For the text-containing cell, return its midpoint in [X, Y] coordinate format. 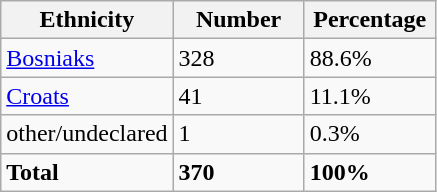
other/undeclared [87, 134]
41 [238, 96]
Total [87, 172]
0.3% [370, 134]
Ethnicity [87, 20]
Bosniaks [87, 58]
88.6% [370, 58]
370 [238, 172]
Percentage [370, 20]
100% [370, 172]
328 [238, 58]
Number [238, 20]
11.1% [370, 96]
1 [238, 134]
Croats [87, 96]
